Return the (X, Y) coordinate for the center point of the cell that contains the specified text.  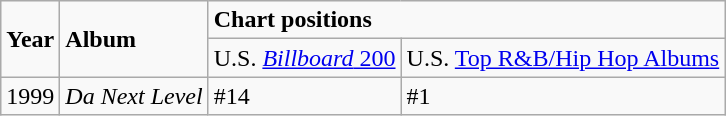
#1 (563, 96)
#14 (304, 96)
U.S. Billboard 200 (304, 58)
U.S. Top R&B/Hip Hop Albums (563, 58)
1999 (30, 96)
Chart positions (466, 20)
Da Next Level (134, 96)
Year (30, 39)
Album (134, 39)
